Provide the [x, y] coordinate of the cell's center where the given text is located.  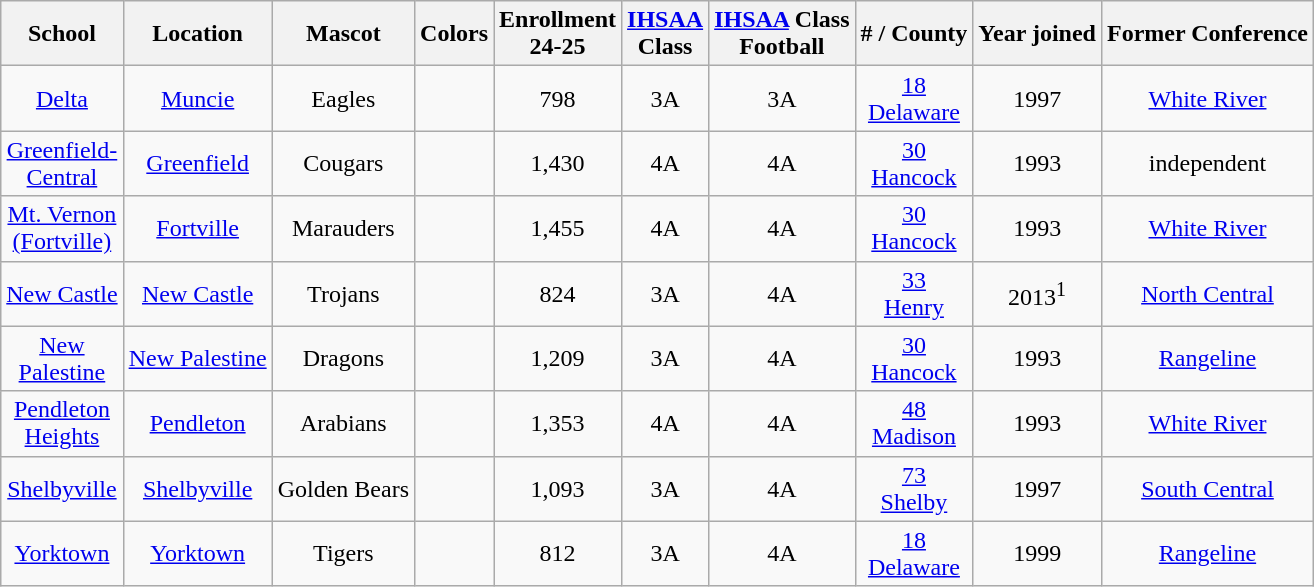
Arabians [343, 424]
1,093 [558, 488]
IHSAA Class Football [782, 34]
Golden Bears [343, 488]
Muncie [198, 98]
# / County [914, 34]
812 [558, 554]
1,209 [558, 358]
48 Madison [914, 424]
Delta [62, 98]
1,455 [558, 228]
Marauders [343, 228]
Greenfield- Central [62, 164]
Mascot [343, 34]
independent [1207, 164]
1,430 [558, 164]
School [62, 34]
Location [198, 34]
73 Shelby [914, 488]
IHSAA Class [666, 34]
Fortville [198, 228]
North Central [1207, 294]
1,353 [558, 424]
33 Henry [914, 294]
Dragons [343, 358]
Greenfield [198, 164]
Mt. Vernon(Fortville) [62, 228]
824 [558, 294]
1999 [1038, 554]
Cougars [343, 164]
Tigers [343, 554]
Trojans [343, 294]
798 [558, 98]
Eagles [343, 98]
Pendleton Heights [62, 424]
Pendleton [198, 424]
Colors [454, 34]
Enrollment 24-25 [558, 34]
Year joined [1038, 34]
20131 [1038, 294]
Former Conference [1207, 34]
South Central [1207, 488]
